Provide the (x, y) coordinate of the cell's center where the given text is located.  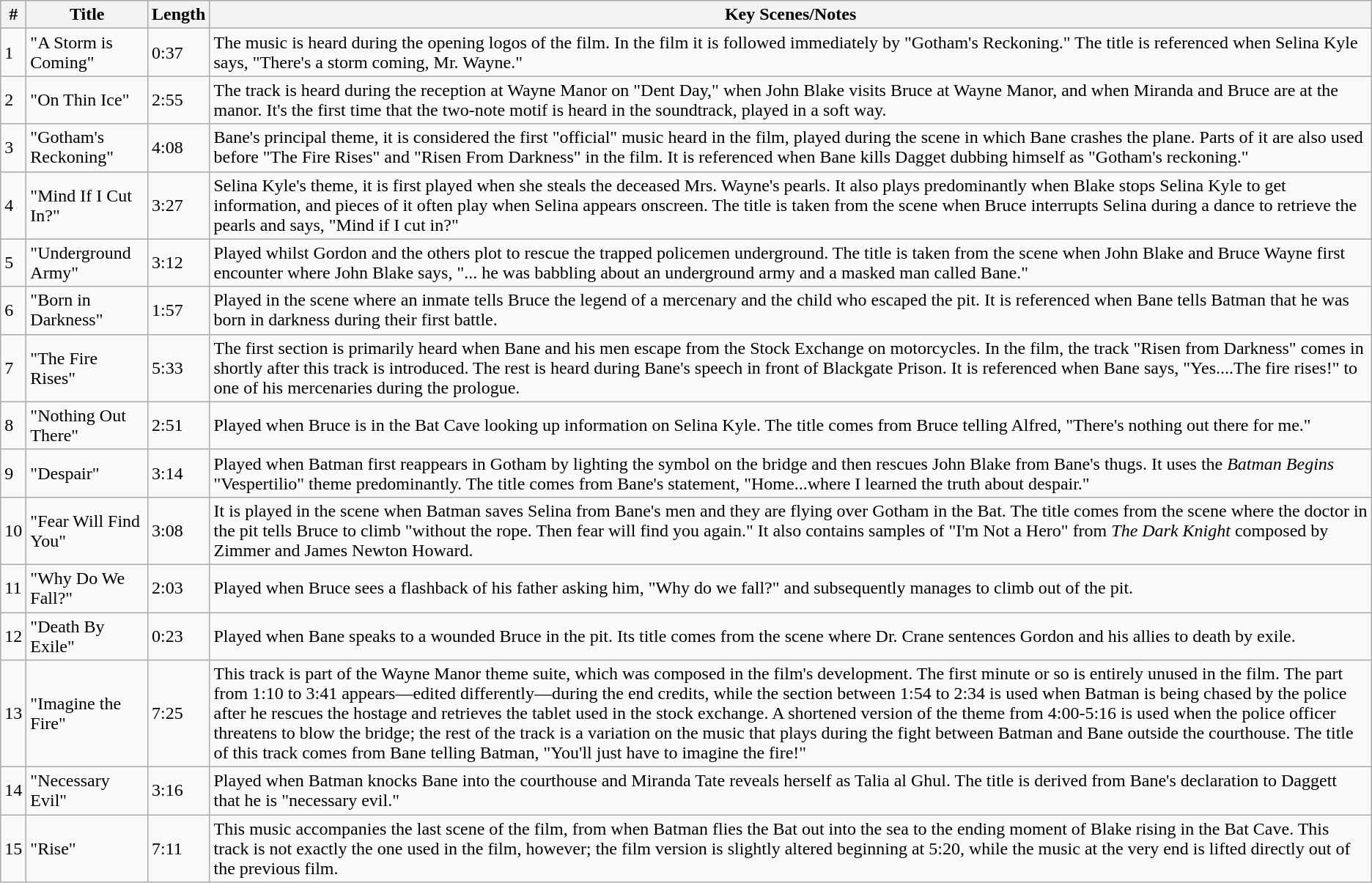
"Underground Army" (87, 262)
"Death By Exile" (87, 636)
14 (13, 791)
# (13, 15)
2:03 (179, 588)
"Born in Darkness" (87, 311)
1 (13, 53)
7:11 (179, 849)
Key Scenes/Notes (790, 15)
7 (13, 368)
3:12 (179, 262)
"A Storm is Coming" (87, 53)
Title (87, 15)
11 (13, 588)
"Why Do We Fall?" (87, 588)
Length (179, 15)
13 (13, 714)
"Fear Will Find You" (87, 531)
"Necessary Evil" (87, 791)
3 (13, 148)
"Mind If I Cut In?" (87, 205)
2 (13, 100)
3:14 (179, 473)
15 (13, 849)
4 (13, 205)
5:33 (179, 368)
3:27 (179, 205)
"The Fire Rises" (87, 368)
1:57 (179, 311)
8 (13, 425)
4:08 (179, 148)
"Imagine the Fire" (87, 714)
3:08 (179, 531)
12 (13, 636)
0:23 (179, 636)
2:55 (179, 100)
2:51 (179, 425)
"Rise" (87, 849)
7:25 (179, 714)
3:16 (179, 791)
5 (13, 262)
"Despair" (87, 473)
Played when Bruce sees a flashback of his father asking him, "Why do we fall?" and subsequently manages to climb out of the pit. (790, 588)
9 (13, 473)
6 (13, 311)
"On Thin Ice" (87, 100)
"Gotham's Reckoning" (87, 148)
"Nothing Out There" (87, 425)
0:37 (179, 53)
10 (13, 531)
